Capture the cell that displays the provided text and extract its [x, y] central coordinate. 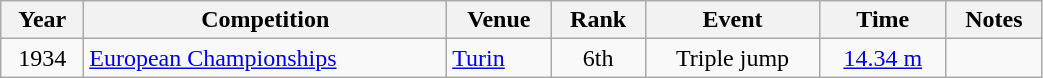
1934 [42, 58]
Time [883, 20]
European Championships [266, 58]
6th [598, 58]
Venue [499, 20]
Competition [266, 20]
Turin [499, 58]
Event [732, 20]
Triple jump [732, 58]
14.34 m [883, 58]
Rank [598, 20]
Year [42, 20]
Notes [994, 20]
